Identify which cell holds the provided text, then report its [X, Y] central coordinate. 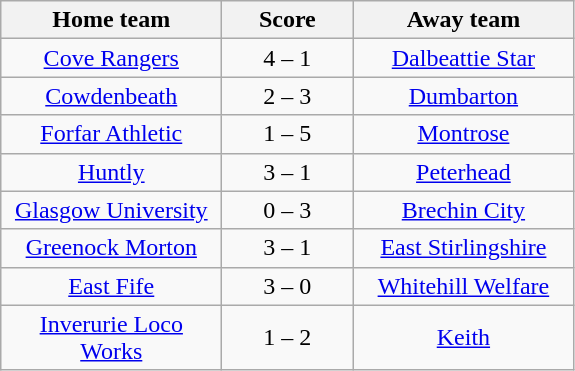
Away team [464, 20]
3 – 0 [288, 286]
1 – 2 [288, 338]
Whitehill Welfare [464, 286]
Forfar Athletic [112, 134]
Glasgow University [112, 210]
Brechin City [464, 210]
Inverurie Loco Works [112, 338]
Dalbeattie Star [464, 58]
1 – 5 [288, 134]
0 – 3 [288, 210]
Cove Rangers [112, 58]
East Stirlingshire [464, 248]
East Fife [112, 286]
Cowdenbeath [112, 96]
Montrose [464, 134]
Keith [464, 338]
Home team [112, 20]
Greenock Morton [112, 248]
Huntly [112, 172]
2 – 3 [288, 96]
4 – 1 [288, 58]
Peterhead [464, 172]
Score [288, 20]
Dumbarton [464, 96]
